Determine the [x, y] coordinate at the center of the cell enclosing the given text.  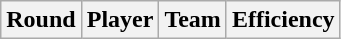
Team [193, 20]
Player [120, 20]
Round [41, 20]
Efficiency [283, 20]
